Identify which cell holds the provided text, then report its (X, Y) central coordinate. 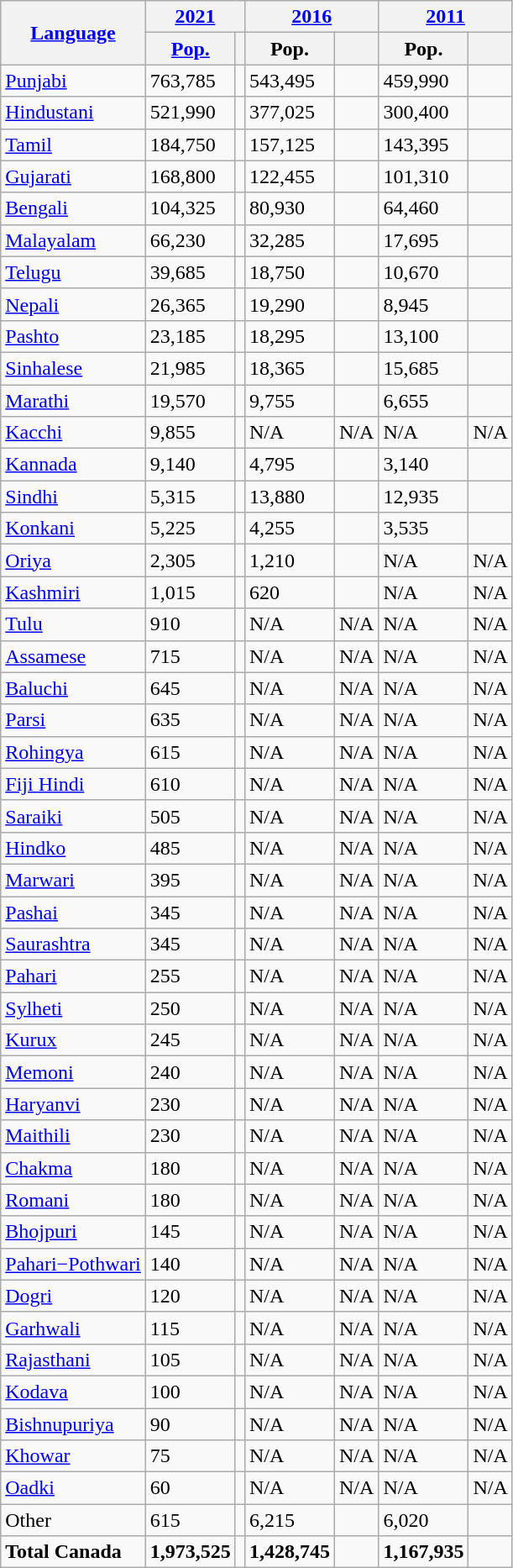
543,495 (289, 81)
8,945 (423, 304)
3,140 (423, 465)
Marathi (74, 401)
485 (190, 848)
240 (190, 1072)
4,255 (289, 529)
250 (190, 1008)
Oadki (74, 1488)
145 (190, 1232)
Maithili (74, 1136)
Khowar (74, 1456)
140 (190, 1264)
Kodava (74, 1392)
Baluchi (74, 688)
459,990 (423, 81)
Sylheti (74, 1008)
157,125 (289, 145)
Bengali (74, 208)
Pashto (74, 336)
13,880 (289, 497)
Rajasthani (74, 1360)
Saraiki (74, 816)
763,785 (190, 81)
300,400 (423, 113)
Marwari (74, 880)
910 (190, 624)
1,167,935 (423, 1552)
Sindhi (74, 497)
Fiji Hindi (74, 784)
1,428,745 (289, 1552)
4,795 (289, 465)
168,800 (190, 176)
505 (190, 816)
1,210 (289, 560)
Sinhalese (74, 368)
255 (190, 976)
Tulu (74, 624)
Hindko (74, 848)
3,535 (423, 529)
39,685 (190, 272)
13,100 (423, 336)
Chakma (74, 1168)
9,755 (289, 401)
9,855 (190, 433)
Parsi (74, 720)
2021 (195, 17)
6,020 (423, 1520)
Memoni (74, 1072)
2011 (445, 17)
100 (190, 1392)
122,455 (289, 176)
Language (74, 33)
19,290 (289, 304)
Nepali (74, 304)
Oriya (74, 560)
Total Canada (74, 1552)
90 (190, 1424)
101,310 (423, 176)
66,230 (190, 240)
104,325 (190, 208)
Pahari−Pothwari (74, 1264)
Punjabi (74, 81)
18,750 (289, 272)
Saurashtra (74, 944)
1,973,525 (190, 1552)
Haryanvi (74, 1104)
Gujarati (74, 176)
Pashai (74, 912)
23,185 (190, 336)
18,365 (289, 368)
Hindustani (74, 113)
Garhwali (74, 1328)
Kannada (74, 465)
5,315 (190, 497)
377,025 (289, 113)
60 (190, 1488)
10,670 (423, 272)
12,935 (423, 497)
620 (289, 592)
75 (190, 1456)
64,460 (423, 208)
17,695 (423, 240)
120 (190, 1296)
395 (190, 880)
715 (190, 656)
18,295 (289, 336)
Konkani (74, 529)
6,655 (423, 401)
Pahari (74, 976)
Romani (74, 1200)
Bishnupuriya (74, 1424)
Bhojpuri (74, 1232)
2,305 (190, 560)
645 (190, 688)
105 (190, 1360)
Tamil (74, 145)
Other (74, 1520)
19,570 (190, 401)
9,140 (190, 465)
6,215 (289, 1520)
143,395 (423, 145)
5,225 (190, 529)
Dogri (74, 1296)
Telugu (74, 272)
32,285 (289, 240)
Assamese (74, 656)
Kurux (74, 1040)
1,015 (190, 592)
Rohingya (74, 752)
610 (190, 784)
2016 (311, 17)
245 (190, 1040)
Kacchi (74, 433)
26,365 (190, 304)
Malayalam (74, 240)
80,930 (289, 208)
21,985 (190, 368)
Kashmiri (74, 592)
184,750 (190, 145)
635 (190, 720)
15,685 (423, 368)
115 (190, 1328)
521,990 (190, 113)
